Provide the [X, Y] coordinate of the cell's center where the given text is located.  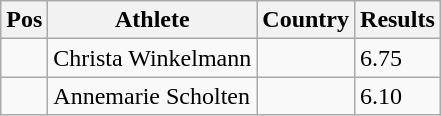
Annemarie Scholten [152, 96]
Christa Winkelmann [152, 58]
Pos [24, 20]
6.10 [398, 96]
Athlete [152, 20]
Country [306, 20]
Results [398, 20]
6.75 [398, 58]
